Capture the cell that displays the provided text and extract its (X, Y) central coordinate. 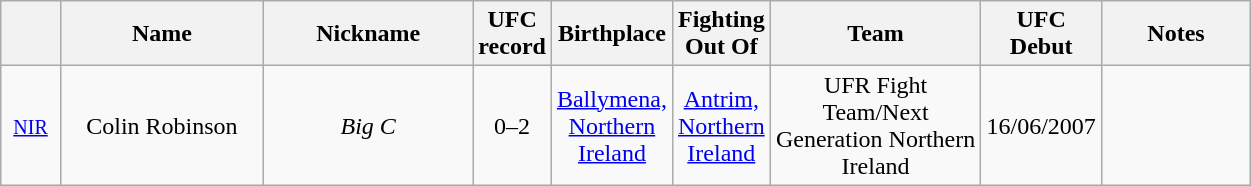
NIR (31, 126)
Name (162, 34)
Ballymena, Northern Ireland (612, 126)
Notes (1176, 34)
Nickname (368, 34)
Birthplace (612, 34)
Fighting Out Of (721, 34)
UFR Fight Team/Next Generation Northern Ireland (876, 126)
Antrim, Northern Ireland (721, 126)
Team (876, 34)
Colin Robinson (162, 126)
UFC record (512, 34)
0–2 (512, 126)
UFC Debut (1041, 34)
16/06/2007 (1041, 126)
Big C (368, 126)
